Search for the cell housing the specified text and yield its [x, y] center coordinate. 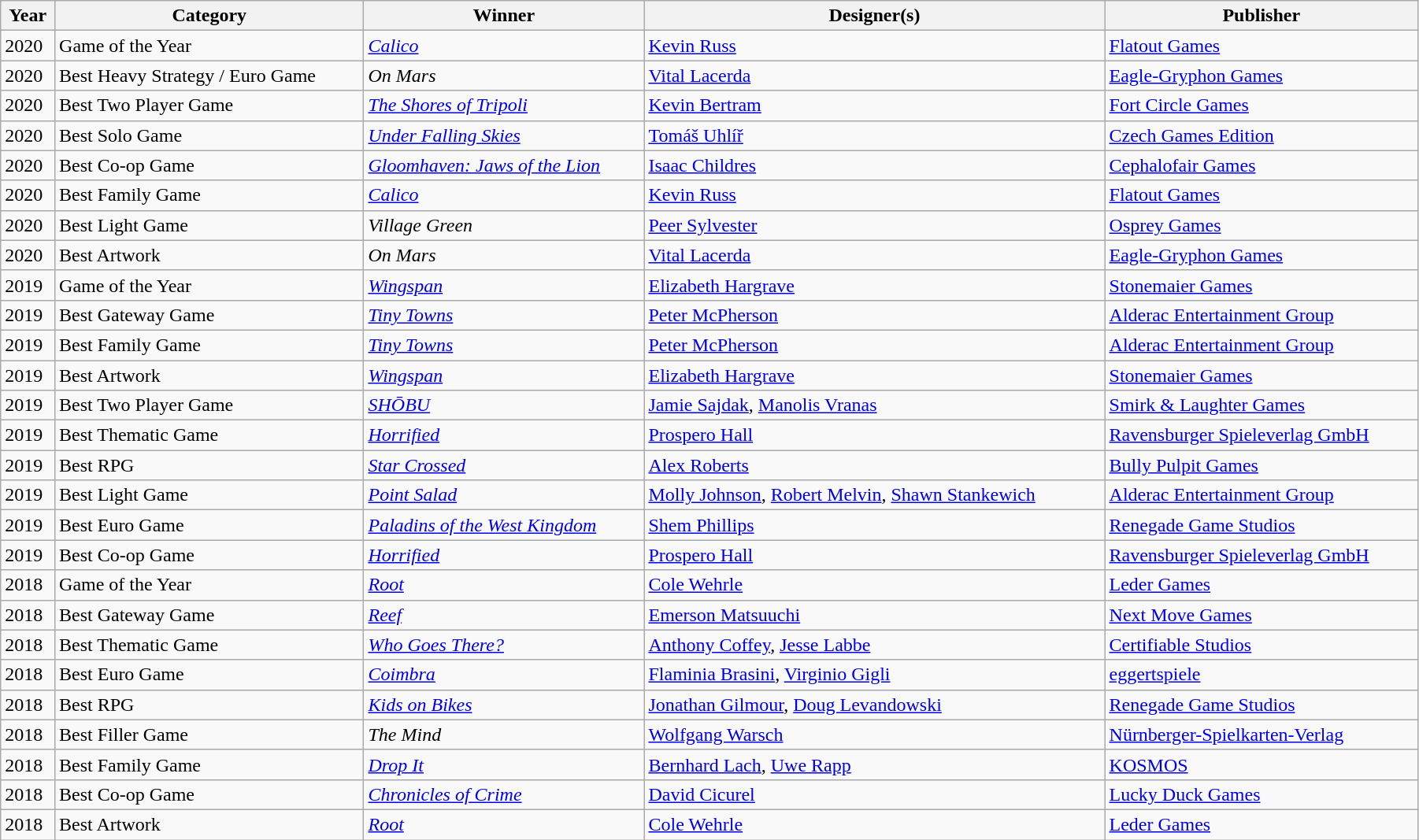
David Cicurel [874, 794]
Designer(s) [874, 16]
Bernhard Lach, Uwe Rapp [874, 764]
Best Filler Game [209, 735]
Best Solo Game [209, 135]
Reef [504, 615]
Next Move Games [1262, 615]
Isaac Childres [874, 165]
Cephalofair Games [1262, 165]
Fort Circle Games [1262, 105]
Who Goes There? [504, 645]
Molly Johnson, Robert Melvin, Shawn Stankewich [874, 495]
Best Heavy Strategy / Euro Game [209, 76]
Drop It [504, 764]
The Shores of Tripoli [504, 105]
Gloomhaven: Jaws of the Lion [504, 165]
Category [209, 16]
Kids on Bikes [504, 705]
Under Falling Skies [504, 135]
Peer Sylvester [874, 225]
Flaminia Brasini, Virginio Gigli [874, 675]
Publisher [1262, 16]
Osprey Games [1262, 225]
Year [28, 16]
Paladins of the West Kingdom [504, 525]
Emerson Matsuuchi [874, 615]
Tomáš Uhlíř [874, 135]
Coimbra [504, 675]
Point Salad [504, 495]
eggertspiele [1262, 675]
Kevin Bertram [874, 105]
Alex Roberts [874, 465]
Shem Phillips [874, 525]
Village Green [504, 225]
Certifiable Studios [1262, 645]
Jonathan Gilmour, Doug Levandowski [874, 705]
Anthony Coffey, Jesse Labbe [874, 645]
Chronicles of Crime [504, 794]
Czech Games Edition [1262, 135]
Wolfgang Warsch [874, 735]
The Mind [504, 735]
Smirk & Laughter Games [1262, 405]
SHŌBU [504, 405]
Star Crossed [504, 465]
Nürnberger-Spielkarten-Verlag [1262, 735]
Jamie Sajdak, Manolis Vranas [874, 405]
Lucky Duck Games [1262, 794]
Winner [504, 16]
Bully Pulpit Games [1262, 465]
KOSMOS [1262, 764]
